Capture the cell that displays the provided text and extract its [x, y] central coordinate. 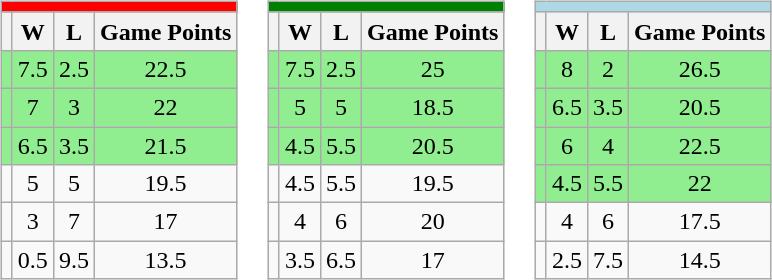
21.5 [165, 145]
25 [433, 69]
2 [608, 69]
26.5 [700, 69]
20 [433, 222]
18.5 [433, 107]
14.5 [700, 260]
9.5 [74, 260]
8 [566, 69]
13.5 [165, 260]
17.5 [700, 222]
0.5 [32, 260]
